Find where the given text appears and provide that cell's center as [x, y] coordinate. 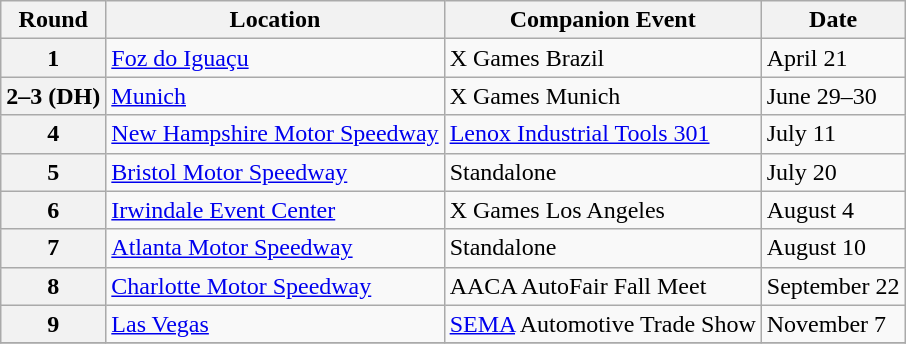
July 20 [833, 172]
August 4 [833, 210]
Charlotte Motor Speedway [275, 286]
New Hampshire Motor Speedway [275, 134]
X Games Brazil [602, 58]
November 7 [833, 324]
4 [54, 134]
Lenox Industrial Tools 301 [602, 134]
AACA AutoFair Fall Meet [602, 286]
Round [54, 20]
Irwindale Event Center [275, 210]
6 [54, 210]
Bristol Motor Speedway [275, 172]
9 [54, 324]
2–3 (DH) [54, 96]
Location [275, 20]
5 [54, 172]
7 [54, 248]
Munich [275, 96]
Las Vegas [275, 324]
Foz do Iguaçu [275, 58]
Atlanta Motor Speedway [275, 248]
Companion Event [602, 20]
SEMA Automotive Trade Show [602, 324]
X Games Los Angeles [602, 210]
1 [54, 58]
X Games Munich [602, 96]
8 [54, 286]
Date [833, 20]
April 21 [833, 58]
September 22 [833, 286]
August 10 [833, 248]
June 29–30 [833, 96]
July 11 [833, 134]
